Output the [X, Y] coordinate of the center of the cell containing the given text.  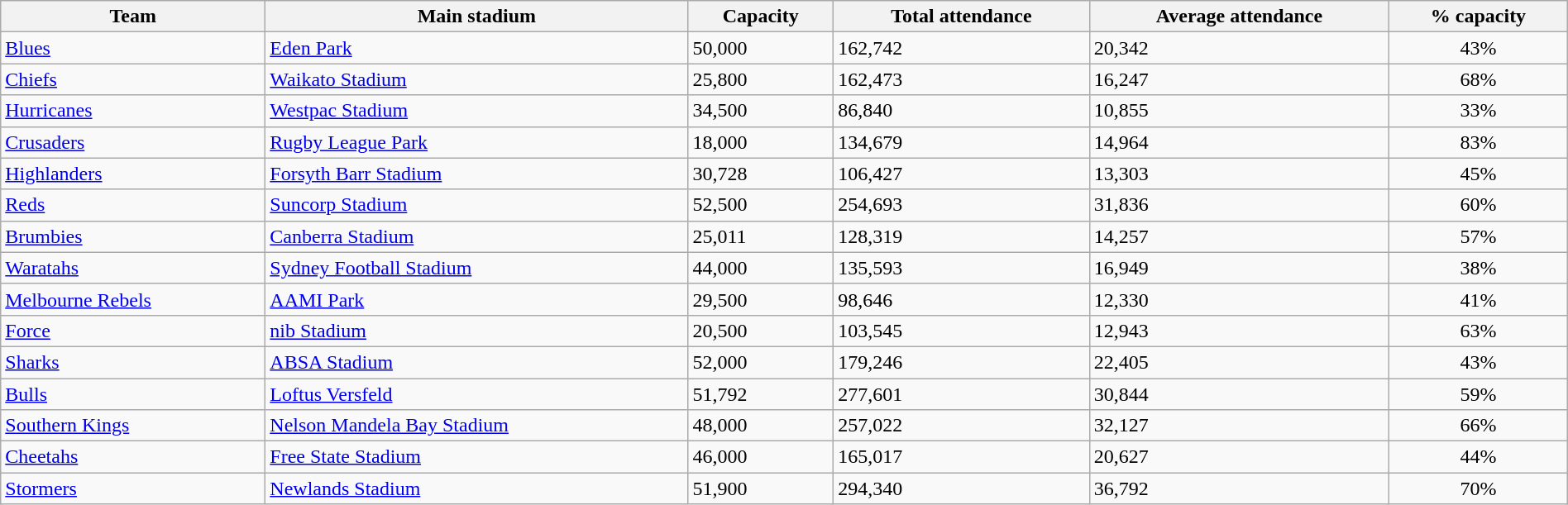
20,627 [1239, 457]
18,000 [761, 142]
162,473 [962, 79]
106,427 [962, 174]
Hurricanes [133, 111]
Team [133, 17]
Forsyth Barr Stadium [476, 174]
66% [1479, 426]
Total attendance [962, 17]
48,000 [761, 426]
179,246 [962, 362]
135,593 [962, 268]
44,000 [761, 268]
57% [1479, 236]
Eden Park [476, 48]
AAMI Park [476, 299]
46,000 [761, 457]
277,601 [962, 394]
25,011 [761, 236]
52,000 [761, 362]
50,000 [761, 48]
Highlanders [133, 174]
Average attendance [1239, 17]
10,855 [1239, 111]
Nelson Mandela Bay Stadium [476, 426]
14,964 [1239, 142]
70% [1479, 488]
83% [1479, 142]
13,303 [1239, 174]
Chiefs [133, 79]
% capacity [1479, 17]
Crusaders [133, 142]
Westpac Stadium [476, 111]
294,340 [962, 488]
32,127 [1239, 426]
12,943 [1239, 331]
16,247 [1239, 79]
30,844 [1239, 394]
22,405 [1239, 362]
45% [1479, 174]
31,836 [1239, 205]
162,742 [962, 48]
128,319 [962, 236]
Newlands Stadium [476, 488]
254,693 [962, 205]
60% [1479, 205]
Capacity [761, 17]
165,017 [962, 457]
59% [1479, 394]
68% [1479, 79]
257,022 [962, 426]
41% [1479, 299]
Free State Stadium [476, 457]
16,949 [1239, 268]
Reds [133, 205]
25,800 [761, 79]
Force [133, 331]
Loftus Versfeld [476, 394]
44% [1479, 457]
52,500 [761, 205]
63% [1479, 331]
Brumbies [133, 236]
Bulls [133, 394]
Main stadium [476, 17]
12,330 [1239, 299]
Sydney Football Stadium [476, 268]
51,792 [761, 394]
103,545 [962, 331]
86,840 [962, 111]
14,257 [1239, 236]
36,792 [1239, 488]
Blues [133, 48]
Rugby League Park [476, 142]
38% [1479, 268]
Waratahs [133, 268]
134,679 [962, 142]
20,342 [1239, 48]
Sharks [133, 362]
Canberra Stadium [476, 236]
51,900 [761, 488]
Melbourne Rebels [133, 299]
Stormers [133, 488]
29,500 [761, 299]
Southern Kings [133, 426]
Suncorp Stadium [476, 205]
20,500 [761, 331]
30,728 [761, 174]
Waikato Stadium [476, 79]
33% [1479, 111]
ABSA Stadium [476, 362]
nib Stadium [476, 331]
34,500 [761, 111]
Cheetahs [133, 457]
98,646 [962, 299]
